Return the (X, Y) coordinate for the center point of the cell that contains the specified text.  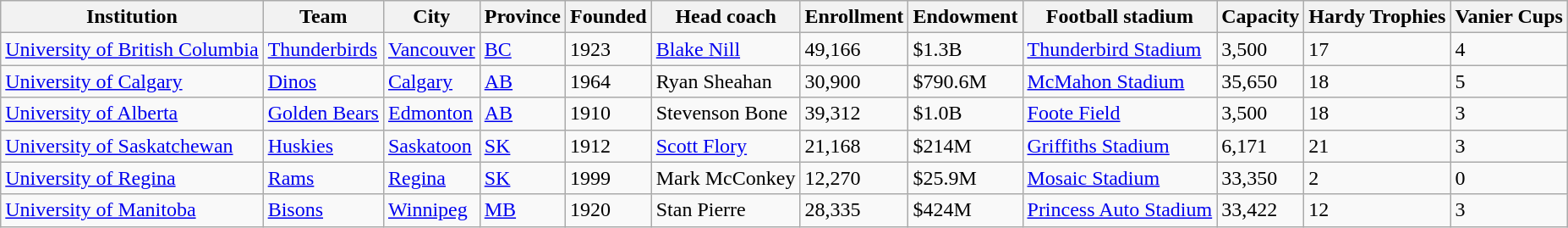
University of Saskatchewan (132, 146)
University of British Columbia (132, 49)
30,900 (854, 81)
MB (523, 210)
Huskies (323, 146)
4 (1509, 49)
BC (523, 49)
Calgary (431, 81)
Capacity (1260, 17)
Founded (608, 17)
39,312 (854, 114)
1912 (608, 146)
6,171 (1260, 146)
1964 (608, 81)
$25.9M (966, 178)
Stan Pierre (726, 210)
49,166 (854, 49)
$790.6M (966, 81)
Rams (323, 178)
University of Manitoba (132, 210)
Dinos (323, 81)
33,422 (1260, 210)
Griffiths Stadium (1120, 146)
Province (523, 17)
$214M (966, 146)
33,350 (1260, 178)
12,270 (854, 178)
Scott Flory (726, 146)
Winnipeg (431, 210)
Mark McConkey (726, 178)
Saskatoon (431, 146)
Regina (431, 178)
Stevenson Bone (726, 114)
$1.0B (966, 114)
Football stadium (1120, 17)
17 (1377, 49)
McMahon Stadium (1120, 81)
5 (1509, 81)
Blake Nill (726, 49)
Edmonton (431, 114)
21 (1377, 146)
0 (1509, 178)
University of Calgary (132, 81)
1923 (608, 49)
Thunderbird Stadium (1120, 49)
1910 (608, 114)
City (431, 17)
University of Alberta (132, 114)
$424M (966, 210)
2 (1377, 178)
Mosaic Stadium (1120, 178)
Golden Bears (323, 114)
12 (1377, 210)
Princess Auto Stadium (1120, 210)
Foote Field (1120, 114)
Enrollment (854, 17)
35,650 (1260, 81)
Ryan Sheahan (726, 81)
1920 (608, 210)
Team (323, 17)
Bisons (323, 210)
Thunderbirds (323, 49)
28,335 (854, 210)
$1.3B (966, 49)
Vancouver (431, 49)
Hardy Trophies (1377, 17)
Vanier Cups (1509, 17)
University of Regina (132, 178)
21,168 (854, 146)
1999 (608, 178)
Endowment (966, 17)
Head coach (726, 17)
Institution (132, 17)
